Scan for the cell matching the given text and deliver its (x, y) coordinate at center. 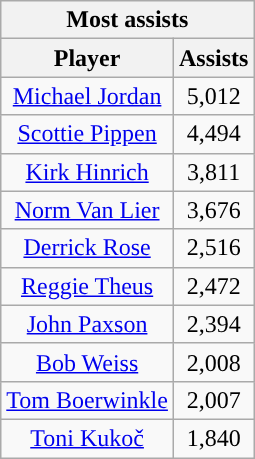
3,811 (213, 172)
John Paxson (88, 324)
2,516 (213, 248)
Michael Jordan (88, 96)
2,007 (213, 400)
2,394 (213, 324)
Norm Van Lier (88, 210)
Tom Boerwinkle (88, 400)
Reggie Theus (88, 286)
3,676 (213, 210)
Player (88, 58)
Kirk Hinrich (88, 172)
Bob Weiss (88, 362)
Most assists (128, 20)
Derrick Rose (88, 248)
Assists (213, 58)
1,840 (213, 438)
5,012 (213, 96)
4,494 (213, 134)
2,472 (213, 286)
Toni Kukoč (88, 438)
Scottie Pippen (88, 134)
2,008 (213, 362)
